Detect which cell encompasses the target text, then output its [x, y] center coordinate. 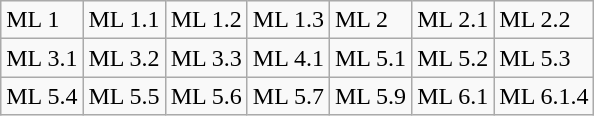
ML 3.3 [206, 58]
ML 4.1 [288, 58]
ML 1.3 [288, 20]
ML 5.6 [206, 96]
ML 1.2 [206, 20]
ML 6.1.4 [544, 96]
ML 1.1 [124, 20]
ML 3.2 [124, 58]
ML 5.9 [370, 96]
ML 5.5 [124, 96]
ML 2.2 [544, 20]
ML 5.2 [453, 58]
ML 5.4 [42, 96]
ML 5.1 [370, 58]
ML 2 [370, 20]
ML 1 [42, 20]
ML 5.3 [544, 58]
ML 6.1 [453, 96]
ML 3.1 [42, 58]
ML 2.1 [453, 20]
ML 5.7 [288, 96]
